Return the (x, y) coordinate for the center point of the cell that contains the specified text.  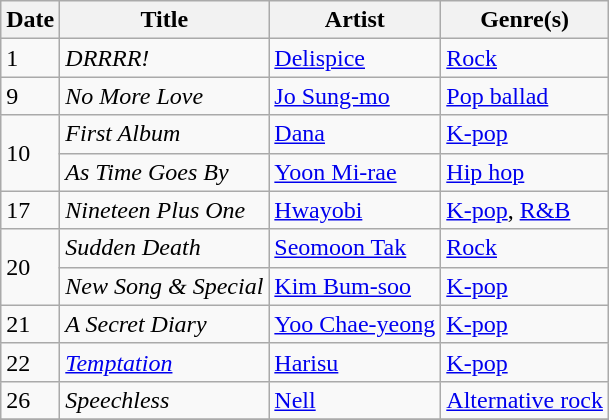
K-pop, R&B (525, 210)
Hip hop (525, 172)
10 (30, 153)
Harisu (355, 362)
Genre(s) (525, 20)
20 (30, 267)
Speechless (164, 400)
As Time Goes By (164, 172)
Nell (355, 400)
Yoon Mi-rae (355, 172)
New Song & Special (164, 286)
Dana (355, 134)
Alternative rock (525, 400)
Temptation (164, 362)
22 (30, 362)
Nineteen Plus One (164, 210)
Artist (355, 20)
Pop ballad (525, 96)
26 (30, 400)
Yoo Chae-yeong (355, 324)
Delispice (355, 58)
Kim Bum-soo (355, 286)
9 (30, 96)
DRRRR! (164, 58)
21 (30, 324)
17 (30, 210)
Hwayobi (355, 210)
Sudden Death (164, 248)
A Secret Diary (164, 324)
First Album (164, 134)
1 (30, 58)
Jo Sung-mo (355, 96)
Date (30, 20)
Title (164, 20)
No More Love (164, 96)
Seomoon Tak (355, 248)
